Pinpoint the cell where the given text exists, returning its [X, Y] midpoint coordinate. 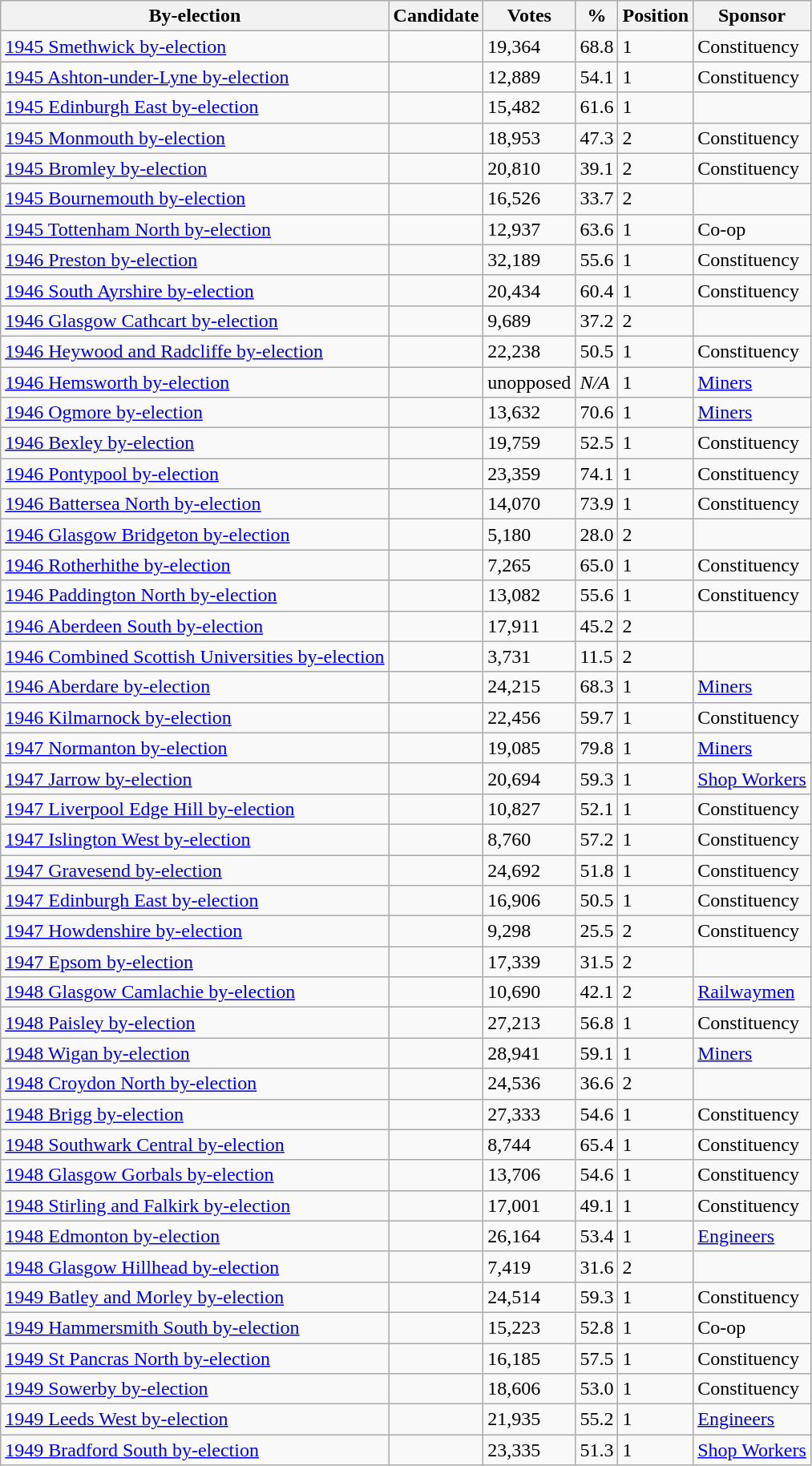
7,419 [529, 1266]
1948 Glasgow Gorbals by-election [195, 1175]
54.1 [596, 77]
1946 Kilmarnock by-election [195, 717]
33.7 [596, 199]
13,082 [529, 596]
8,760 [529, 839]
52.8 [596, 1327]
Sponsor [752, 16]
1949 St Pancras North by-election [195, 1359]
% [596, 16]
74.1 [596, 474]
1946 Battersea North by-election [195, 504]
1948 Paisley by-election [195, 1023]
39.1 [596, 168]
52.5 [596, 443]
57.2 [596, 839]
17,339 [529, 962]
28.0 [596, 535]
1948 Stirling and Falkirk by-election [195, 1206]
16,526 [529, 199]
22,238 [529, 351]
19,085 [529, 748]
1946 Preston by-election [195, 260]
59.1 [596, 1053]
1945 Bromley by-election [195, 168]
13,706 [529, 1175]
24,692 [529, 870]
25.5 [596, 931]
7,265 [529, 565]
1946 Aberdare by-election [195, 687]
Railwaymen [752, 992]
1949 Bradford South by-election [195, 1450]
27,333 [529, 1114]
1945 Tottenham North by-election [195, 229]
19,364 [529, 46]
1948 Croydon North by-election [195, 1084]
70.6 [596, 413]
32,189 [529, 260]
1945 Ashton-under-Lyne by-election [195, 77]
1948 Glasgow Hillhead by-election [195, 1266]
24,514 [529, 1297]
13,632 [529, 413]
1946 Hemsworth by-election [195, 382]
1946 Pontypool by-election [195, 474]
1948 Wigan by-election [195, 1053]
9,298 [529, 931]
1945 Edinburgh East by-election [195, 107]
1948 Glasgow Camlachie by-election [195, 992]
11.5 [596, 656]
1946 Bexley by-election [195, 443]
23,359 [529, 474]
37.2 [596, 321]
19,759 [529, 443]
1946 Aberdeen South by-election [195, 626]
57.5 [596, 1359]
20,694 [529, 778]
68.3 [596, 687]
61.6 [596, 107]
1945 Monmouth by-election [195, 138]
1948 Southwark Central by-election [195, 1145]
51.8 [596, 870]
1947 Normanton by-election [195, 748]
1947 Gravesend by-election [195, 870]
68.8 [596, 46]
1948 Brigg by-election [195, 1114]
20,434 [529, 290]
1947 Jarrow by-election [195, 778]
Candidate [436, 16]
1947 Islington West by-election [195, 839]
1946 Glasgow Bridgeton by-election [195, 535]
N/A [596, 382]
16,906 [529, 901]
1946 Combined Scottish Universities by-election [195, 656]
18,606 [529, 1389]
52.1 [596, 809]
By-election [195, 16]
1946 Paddington North by-election [195, 596]
20,810 [529, 168]
21,935 [529, 1420]
73.9 [596, 504]
12,937 [529, 229]
14,070 [529, 504]
79.8 [596, 748]
17,001 [529, 1206]
1949 Leeds West by-election [195, 1420]
24,215 [529, 687]
23,335 [529, 1450]
3,731 [529, 656]
15,482 [529, 107]
Position [656, 16]
55.2 [596, 1420]
1946 Heywood and Radcliffe by-election [195, 351]
1947 Howdenshire by-election [195, 931]
24,536 [529, 1084]
42.1 [596, 992]
15,223 [529, 1327]
10,827 [529, 809]
36.6 [596, 1084]
45.2 [596, 626]
1946 Glasgow Cathcart by-election [195, 321]
1949 Sowerby by-election [195, 1389]
1947 Epsom by-election [195, 962]
unopposed [529, 382]
53.0 [596, 1389]
31.6 [596, 1266]
8,744 [529, 1145]
65.4 [596, 1145]
1947 Liverpool Edge Hill by-election [195, 809]
Votes [529, 16]
60.4 [596, 290]
1945 Bournemouth by-election [195, 199]
1949 Hammersmith South by-election [195, 1327]
27,213 [529, 1023]
63.6 [596, 229]
28,941 [529, 1053]
26,164 [529, 1236]
53.4 [596, 1236]
47.3 [596, 138]
16,185 [529, 1359]
17,911 [529, 626]
12,889 [529, 77]
65.0 [596, 565]
1947 Edinburgh East by-election [195, 901]
1946 Rotherhithe by-election [195, 565]
56.8 [596, 1023]
1948 Edmonton by-election [195, 1236]
10,690 [529, 992]
5,180 [529, 535]
9,689 [529, 321]
1949 Batley and Morley by-election [195, 1297]
1946 South Ayrshire by-election [195, 290]
22,456 [529, 717]
59.7 [596, 717]
31.5 [596, 962]
18,953 [529, 138]
1945 Smethwick by-election [195, 46]
1946 Ogmore by-election [195, 413]
49.1 [596, 1206]
51.3 [596, 1450]
